Detect which cell encompasses the target text, then output its [x, y] center coordinate. 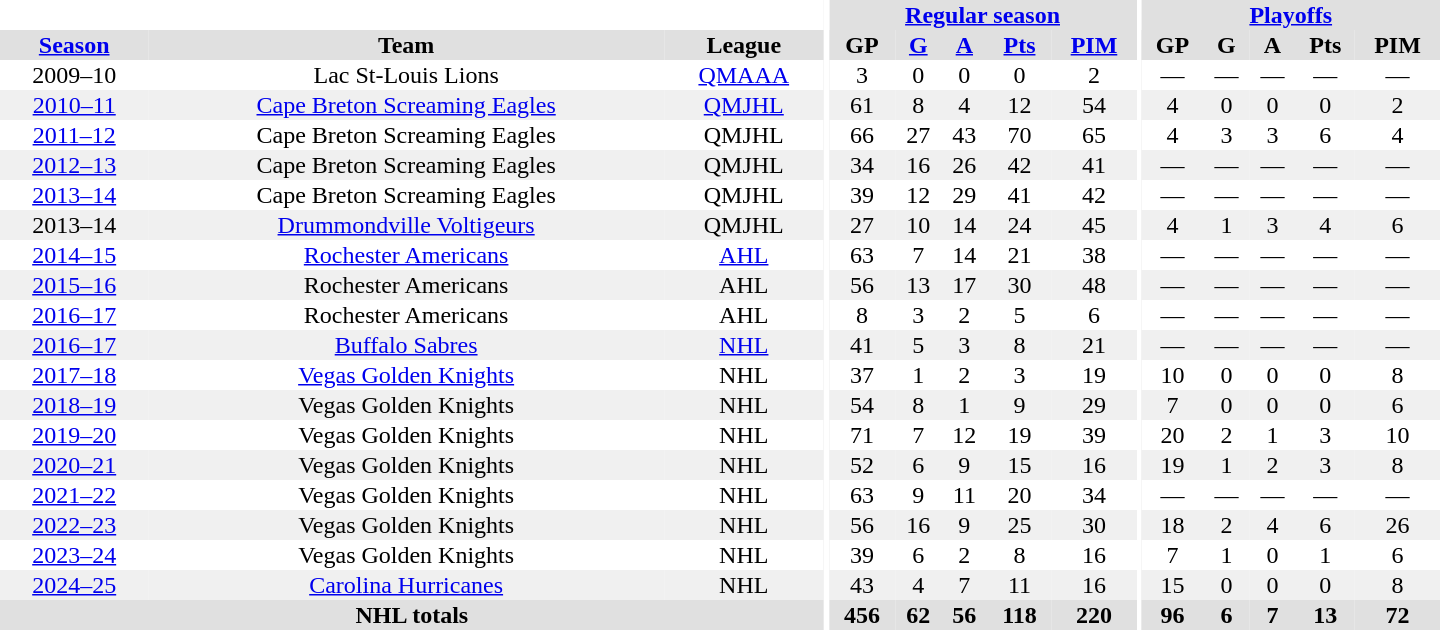
70 [1019, 135]
52 [862, 465]
24 [1019, 225]
96 [1172, 615]
Team [406, 45]
65 [1094, 135]
118 [1019, 615]
2011–12 [74, 135]
37 [862, 375]
2010–11 [74, 105]
48 [1094, 285]
17 [964, 285]
2012–13 [74, 165]
2015–16 [74, 285]
Carolina Hurricanes [406, 585]
League [744, 45]
220 [1094, 615]
Playoffs [1290, 15]
2023–24 [74, 555]
71 [862, 435]
38 [1094, 255]
2020–21 [74, 465]
Regular season [983, 15]
2024–25 [74, 585]
QMAAA [744, 75]
18 [1172, 525]
2021–22 [74, 495]
Season [74, 45]
Lac St-Louis Lions [406, 75]
25 [1019, 525]
Drummondville Voltigeurs [406, 225]
45 [1094, 225]
2017–18 [74, 375]
61 [862, 105]
2018–19 [74, 405]
2022–23 [74, 525]
62 [918, 615]
2014–15 [74, 255]
456 [862, 615]
NHL totals [412, 615]
72 [1398, 615]
2009–10 [74, 75]
2019–20 [74, 435]
66 [862, 135]
Buffalo Sabres [406, 345]
